From the cell containing the given text, extract its center point as [X, Y] coordinate. 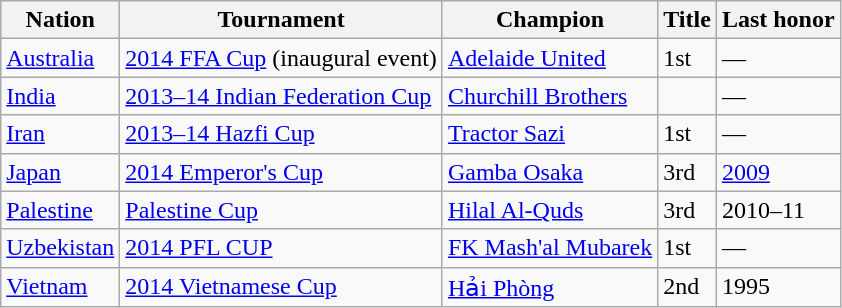
Adelaide United [550, 58]
Vietnam [60, 287]
Hilal Al-Quds [550, 210]
Champion [550, 20]
India [60, 96]
2014 Vietnamese Cup [282, 287]
2014 PFL CUP [282, 248]
Japan [60, 172]
1995 [778, 287]
2013–14 Hazfi Cup [282, 134]
Uzbekistan [60, 248]
2010–11 [778, 210]
Gamba Osaka [550, 172]
FK Mash'al Mubarek [550, 248]
Hải Phòng [550, 287]
Palestine Cup [282, 210]
Title [688, 20]
Last honor [778, 20]
Palestine [60, 210]
Churchill Brothers [550, 96]
2nd [688, 287]
Nation [60, 20]
2013–14 Indian Federation Cup [282, 96]
Iran [60, 134]
Tournament [282, 20]
Australia [60, 58]
2009 [778, 172]
Tractor Sazi [550, 134]
2014 FFA Cup (inaugural event) [282, 58]
2014 Emperor's Cup [282, 172]
